Find where the given text appears and provide that cell's center as (x, y) coordinate. 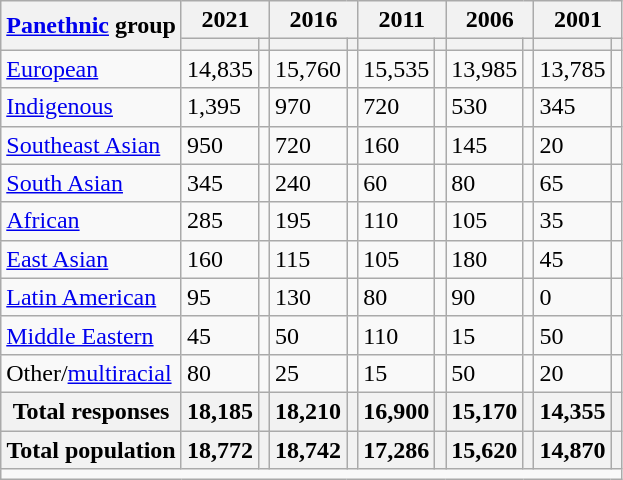
Total responses (92, 411)
Total population (92, 449)
Southeast Asian (92, 145)
195 (308, 221)
18,742 (308, 449)
240 (308, 183)
14,835 (220, 69)
South Asian (92, 183)
European (92, 69)
65 (572, 183)
950 (220, 145)
Middle Eastern (92, 335)
Panethnic group (92, 26)
18,210 (308, 411)
285 (220, 221)
15,620 (484, 449)
13,785 (572, 69)
18,772 (220, 449)
2006 (490, 20)
15,170 (484, 411)
14,870 (572, 449)
145 (484, 145)
1,395 (220, 107)
18,185 (220, 411)
2016 (314, 20)
15,760 (308, 69)
25 (308, 373)
Indigenous (92, 107)
Latin American (92, 297)
180 (484, 259)
African (92, 221)
2011 (402, 20)
East Asian (92, 259)
2021 (225, 20)
95 (220, 297)
2001 (578, 20)
15,535 (396, 69)
17,286 (396, 449)
Other/multiracial (92, 373)
530 (484, 107)
35 (572, 221)
16,900 (396, 411)
0 (572, 297)
115 (308, 259)
14,355 (572, 411)
13,985 (484, 69)
130 (308, 297)
90 (484, 297)
970 (308, 107)
60 (396, 183)
